Extract the (X, Y) coordinate from the center of the cell holding the provided text.  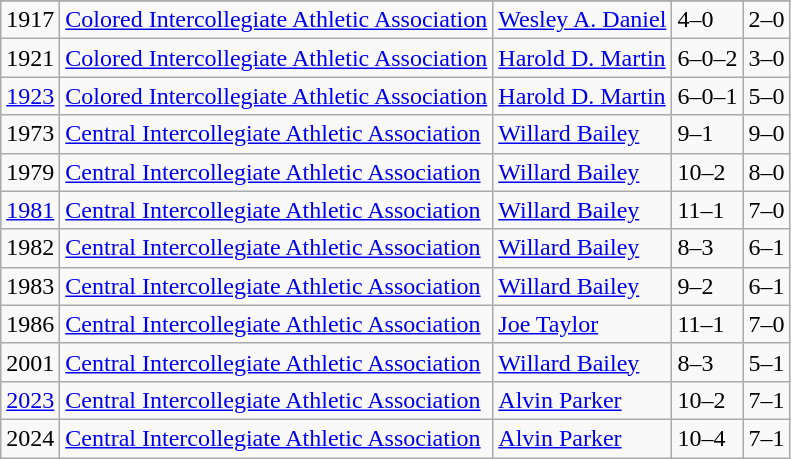
6–0–1 (708, 96)
10–4 (708, 438)
1921 (30, 58)
9–2 (708, 286)
4–0 (708, 20)
3–0 (766, 58)
1923 (30, 96)
5–0 (766, 96)
1983 (30, 286)
1982 (30, 248)
9–1 (708, 134)
1917 (30, 20)
1981 (30, 210)
Joe Taylor (582, 324)
2024 (30, 438)
1979 (30, 172)
1986 (30, 324)
6–0–2 (708, 58)
1973 (30, 134)
2001 (30, 362)
2–0 (766, 20)
5–1 (766, 362)
Wesley A. Daniel (582, 20)
9–0 (766, 134)
8–0 (766, 172)
2023 (30, 400)
